Capture the cell that displays the provided text and extract its (x, y) central coordinate. 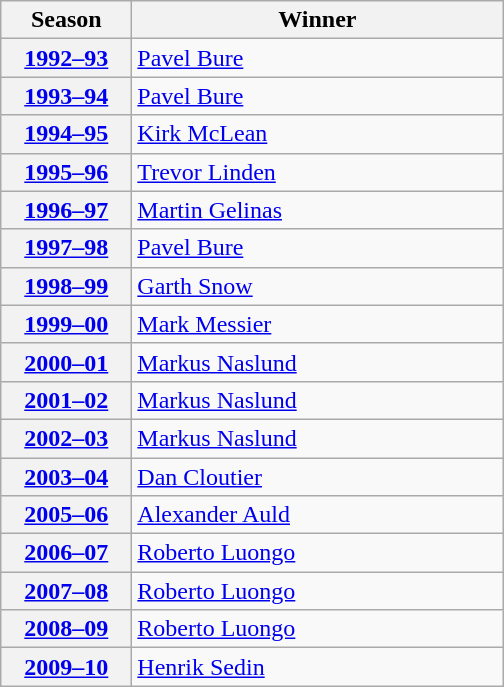
2001–02 (66, 400)
1997–98 (66, 248)
Trevor Linden (318, 172)
2000–01 (66, 362)
2005–06 (66, 515)
Alexander Auld (318, 515)
2008–09 (66, 629)
Kirk McLean (318, 134)
1995–96 (66, 172)
1999–00 (66, 324)
1992–93 (66, 58)
Winner (318, 20)
1996–97 (66, 210)
Martin Gelinas (318, 210)
Season (66, 20)
1998–99 (66, 286)
2009–10 (66, 667)
Garth Snow (318, 286)
Henrik Sedin (318, 667)
Mark Messier (318, 324)
1993–94 (66, 96)
Dan Cloutier (318, 477)
1994–95 (66, 134)
2003–04 (66, 477)
2002–03 (66, 438)
2006–07 (66, 553)
2007–08 (66, 591)
